Output the [x, y] coordinate of the center of the cell containing the given text.  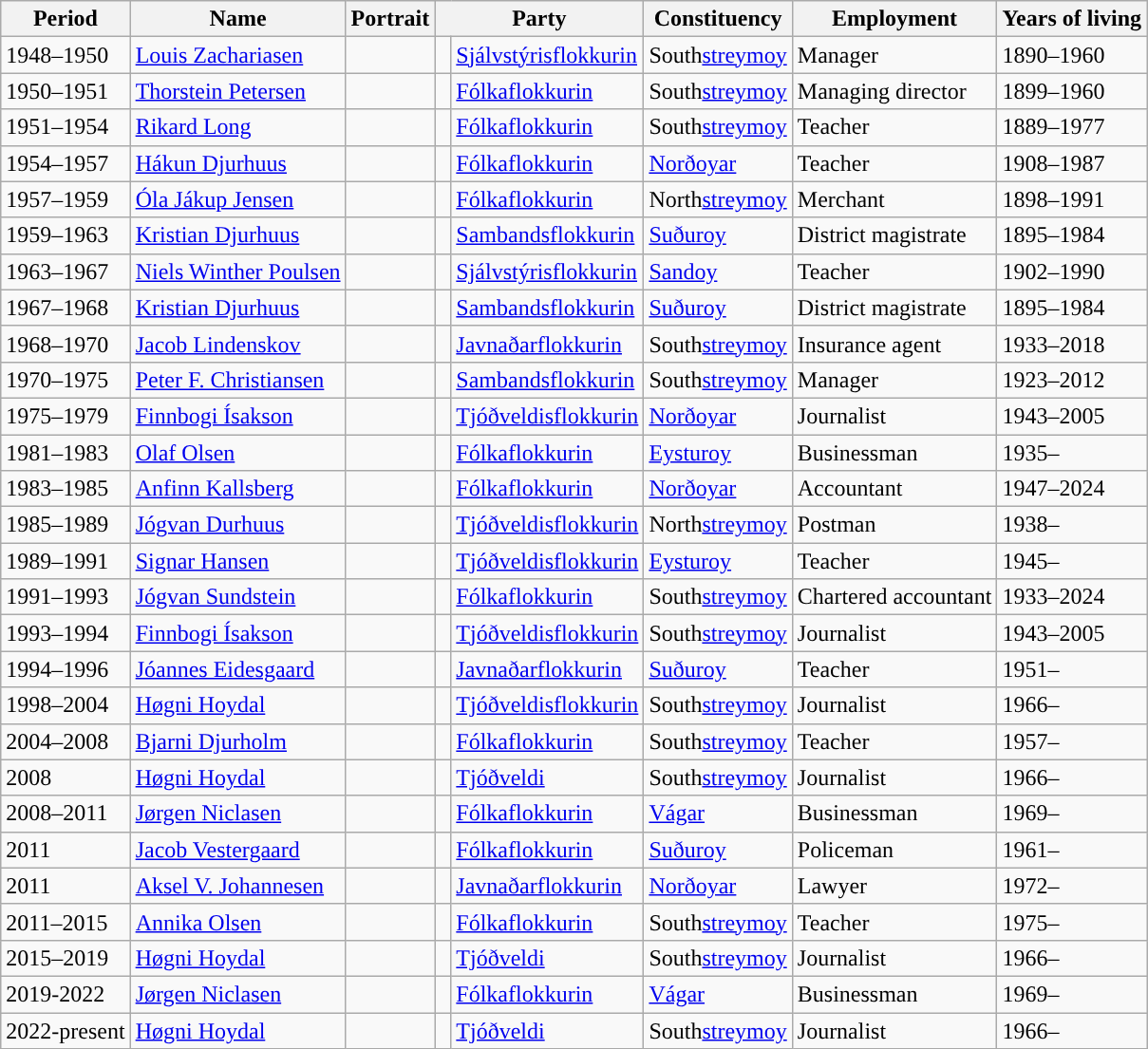
1957– [1072, 741]
1970–1975 [66, 380]
1967–1968 [66, 308]
Jacob Lindenskov [237, 344]
1948–1950 [66, 55]
1981–1983 [66, 453]
1994–1996 [66, 669]
Jógvan Durhuus [237, 525]
2011–2015 [66, 922]
Annika Olsen [237, 922]
1951–1954 [66, 127]
Olaf Olsen [237, 453]
1945– [1072, 561]
1950–1951 [66, 91]
Managing director [894, 91]
Hákun Djurhuus [237, 163]
Postman [894, 525]
Louis Zachariasen [237, 55]
1975–1979 [66, 416]
1933–2018 [1072, 344]
Chartered accountant [894, 597]
1889–1977 [1072, 127]
1923–2012 [1072, 380]
Name [237, 19]
2008 [66, 777]
1972– [1072, 886]
1963–1967 [66, 272]
Signar Hansen [237, 561]
1933–2024 [1072, 597]
Jóannes Eidesgaard [237, 669]
Lawyer [894, 886]
1935– [1072, 453]
Thorstein Petersen [237, 91]
Aksel V. Johannesen [237, 886]
1908–1987 [1072, 163]
1983–1985 [66, 489]
1959–1963 [66, 235]
Jacob Vestergaard [237, 850]
1993–1994 [66, 633]
1898–1991 [1072, 199]
Portrait [390, 19]
Accountant [894, 489]
Peter F. Christiansen [237, 380]
2008–2011 [66, 814]
1991–1993 [66, 597]
1998–2004 [66, 705]
Rikard Long [237, 127]
Party [539, 19]
1938– [1072, 525]
Merchant [894, 199]
2019-2022 [66, 994]
1961– [1072, 850]
2004–2008 [66, 741]
1890–1960 [1072, 55]
Sandoy [718, 272]
1954–1957 [66, 163]
Bjarni Djurholm [237, 741]
2015–2019 [66, 958]
1975– [1072, 922]
1951– [1072, 669]
Jógvan Sundstein [237, 597]
Policeman [894, 850]
1985–1989 [66, 525]
Constituency [718, 19]
Anfinn Kallsberg [237, 489]
Years of living [1072, 19]
2022-present [66, 1030]
Period [66, 19]
1968–1970 [66, 344]
1957–1959 [66, 199]
Employment [894, 19]
1899–1960 [1072, 91]
Óla Jákup Jensen [237, 199]
1902–1990 [1072, 272]
Insurance agent [894, 344]
1989–1991 [66, 561]
1947–2024 [1072, 489]
Niels Winther Poulsen [237, 272]
